Capture the cell that displays the provided text and extract its [X, Y] central coordinate. 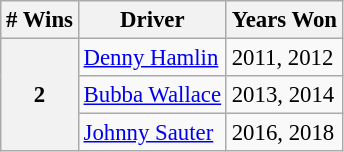
Years Won [284, 20]
Denny Hamlin [152, 58]
Bubba Wallace [152, 95]
Johnny Sauter [152, 133]
# Wins [40, 20]
2 [40, 96]
2016, 2018 [284, 133]
2011, 2012 [284, 58]
Driver [152, 20]
2013, 2014 [284, 95]
